Detect which cell encompasses the target text, then output its [X, Y] center coordinate. 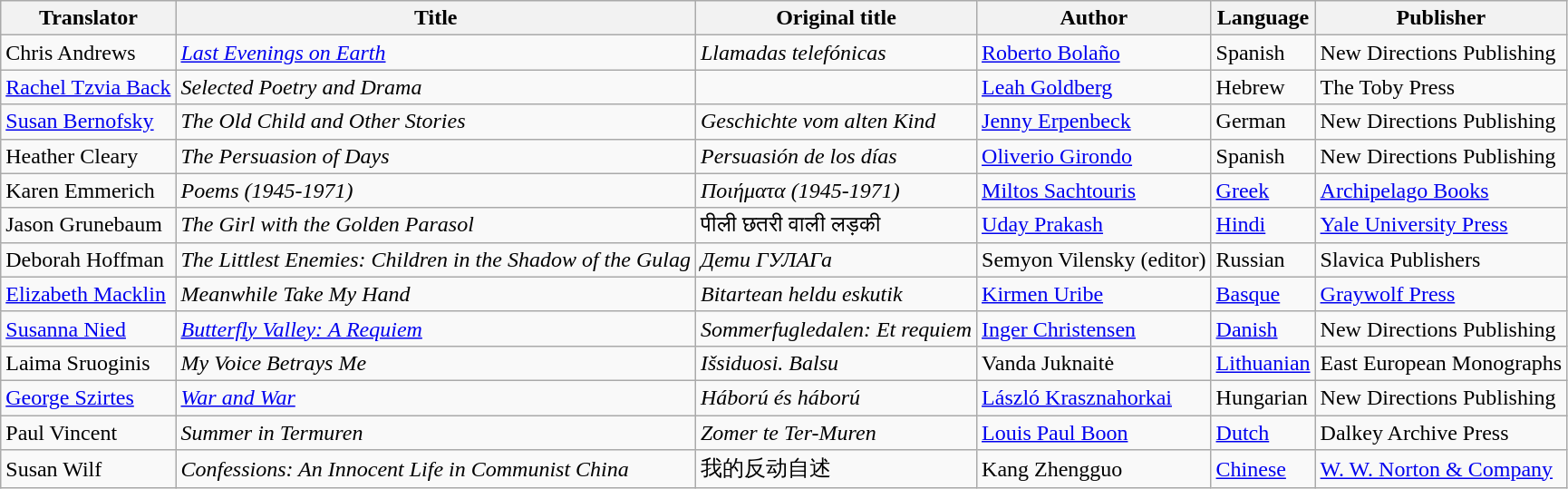
Poems (1945-1971) [435, 191]
War and War [435, 397]
Išsiduosi. Balsu [836, 363]
Miltos Sachtouris [1094, 191]
Meanwhile Take My Hand [435, 294]
Yale University Press [1441, 225]
Chris Andrews [89, 53]
Chinese [1263, 470]
The Girl with the Golden Parasol [435, 225]
The Toby Press [1441, 87]
Deborah Hoffman [89, 259]
我的反动自述 [836, 470]
Laima Sruoginis [89, 363]
Geschichte vom alten Kind [836, 122]
Jenny Erpenbeck [1094, 122]
Vanda Juknaitė [1094, 363]
Author [1094, 18]
George Szirtes [89, 397]
Llamadas telefónicas [836, 53]
Kang Zhengguo [1094, 470]
The Littlest Enemies: Children in the Shadow of the Gulag [435, 259]
My Voice Betrays Me [435, 363]
Original title [836, 18]
Danish [1263, 328]
Confessions: An Innocent Life in Communist China [435, 470]
Hebrew [1263, 87]
Inger Christensen [1094, 328]
The Old Child and Other Stories [435, 122]
Rachel Tzvia Back [89, 87]
Butterfly Valley: A Requiem [435, 328]
German [1263, 122]
Publisher [1441, 18]
Title [435, 18]
Basque [1263, 294]
Dalkey Archive Press [1441, 433]
Persuasión de los días [836, 156]
Russian [1263, 259]
Graywolf Press [1441, 294]
Roberto Bolaño [1094, 53]
Kirmen Uribe [1094, 294]
Slavica Publishers [1441, 259]
Last Evenings on Earth [435, 53]
Selected Poetry and Drama [435, 87]
Summer in Termuren [435, 433]
Dutch [1263, 433]
Semyon Vilensky (editor) [1094, 259]
Translator [89, 18]
Elizabeth Macklin [89, 294]
East European Monographs [1441, 363]
Bitartean heldu eskutik [836, 294]
W. W. Norton & Company [1441, 470]
Heather Cleary [89, 156]
Sommerfugledalen: Et requiem [836, 328]
Karen Emmerich [89, 191]
Uday Prakash [1094, 225]
Susan Bernofsky [89, 122]
Hungarian [1263, 397]
Language [1263, 18]
Jason Grunebaum [89, 225]
Hindi [1263, 225]
Louis Paul Boon [1094, 433]
Susan Wilf [89, 470]
Ποιήματα (1945-1971) [836, 191]
Oliverio Girondo [1094, 156]
Archipelago Books [1441, 191]
The Persuasion of Days [435, 156]
Paul Vincent [89, 433]
Дети ГУЛАГа [836, 259]
László Krasznahorkai [1094, 397]
Zomer te Ter-Muren [836, 433]
Lithuanian [1263, 363]
पीली छतरी वाली लड़की [836, 225]
Susanna Nied [89, 328]
Greek [1263, 191]
Háború és háború [836, 397]
Leah Goldberg [1094, 87]
